Detect which cell encompasses the target text, then output its [x, y] center coordinate. 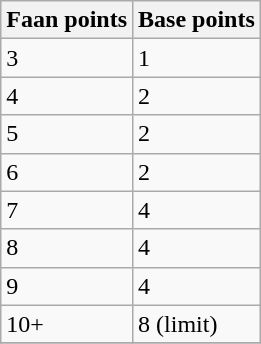
6 [67, 172]
8 (limit) [197, 324]
10+ [67, 324]
9 [67, 286]
Faan points [67, 20]
Base points [197, 20]
1 [197, 58]
5 [67, 134]
3 [67, 58]
7 [67, 210]
8 [67, 248]
